For the text-containing cell, return its midpoint in [x, y] coordinate format. 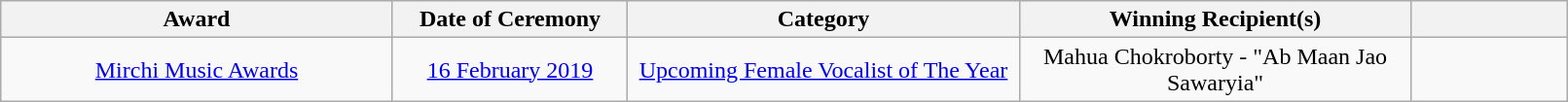
Category [823, 19]
16 February 2019 [510, 70]
Mirchi Music Awards [197, 70]
Date of Ceremony [510, 19]
Mahua Chokroborty - "Ab Maan Jao Sawaryia" [1215, 70]
Winning Recipient(s) [1215, 19]
Upcoming Female Vocalist of The Year [823, 70]
Award [197, 19]
